Identify which cell holds the provided text, then report its (X, Y) central coordinate. 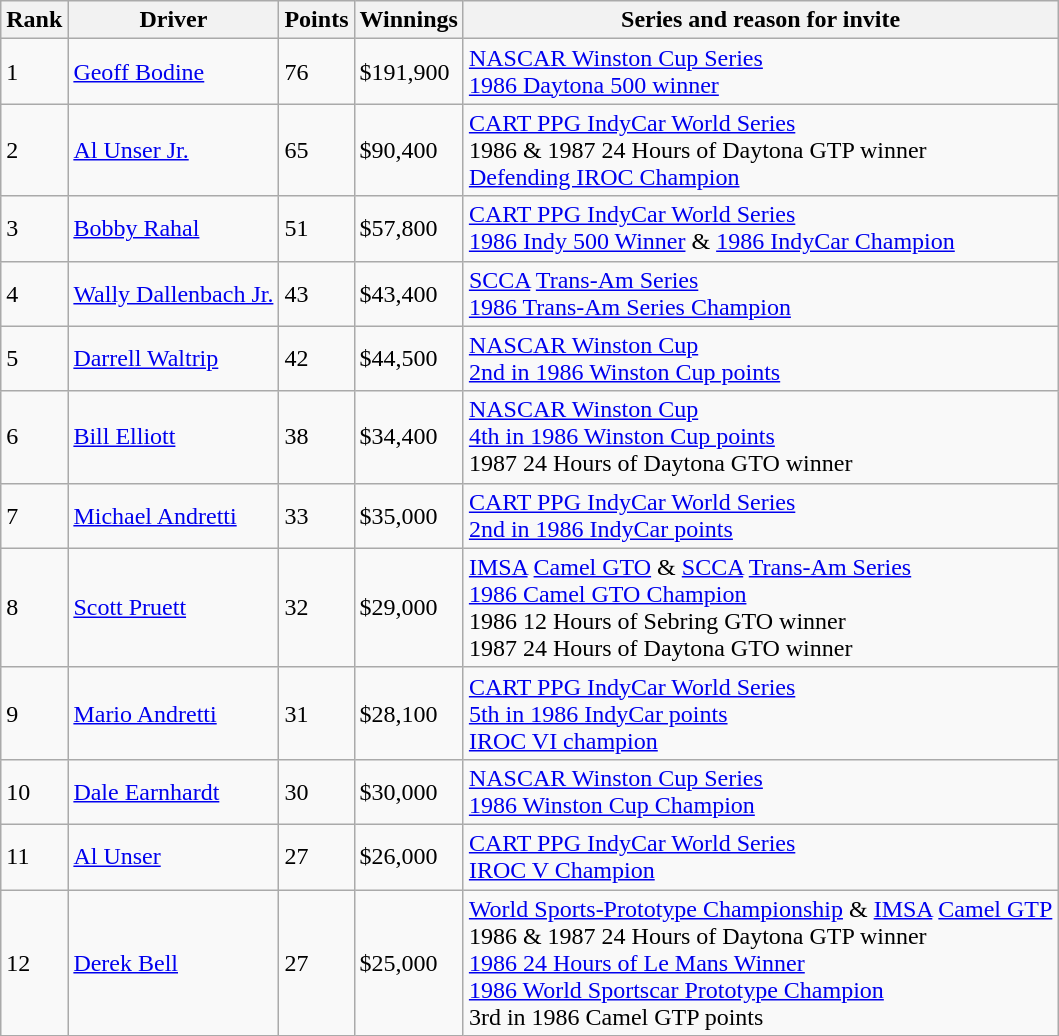
NASCAR Winston Cup4th in 1986 Winston Cup points1987 24 Hours of Daytona GTO winner (760, 437)
$90,400 (408, 150)
51 (316, 228)
CART PPG IndyCar World SeriesIROC V Champion (760, 856)
SCCA Trans-Am Series1986 Trans-Am Series Champion (760, 294)
Driver (174, 20)
Winnings (408, 20)
Al Unser Jr. (174, 150)
$44,500 (408, 358)
Dale Earnhardt (174, 792)
CART PPG IndyCar World Series5th in 1986 IndyCar pointsIROC VI champion (760, 713)
Mario Andretti (174, 713)
CART PPG IndyCar World Series2nd in 1986 IndyCar points (760, 516)
$29,000 (408, 608)
76 (316, 72)
$57,800 (408, 228)
Darrell Waltrip (174, 358)
38 (316, 437)
9 (34, 713)
2 (34, 150)
CART PPG IndyCar World Series1986 Indy 500 Winner & 1986 IndyCar Champion (760, 228)
3 (34, 228)
Michael Andretti (174, 516)
4 (34, 294)
Wally Dallenbach Jr. (174, 294)
$25,000 (408, 963)
12 (34, 963)
42 (316, 358)
$43,400 (408, 294)
1 (34, 72)
8 (34, 608)
65 (316, 150)
Scott Pruett (174, 608)
$35,000 (408, 516)
CART PPG IndyCar World Series1986 & 1987 24 Hours of Daytona GTP winnerDefending IROC Champion (760, 150)
Derek Bell (174, 963)
$26,000 (408, 856)
NASCAR Winston Cup Series1986 Winston Cup Champion (760, 792)
Bill Elliott (174, 437)
11 (34, 856)
NASCAR Winston Cup Series1986 Daytona 500 winner (760, 72)
32 (316, 608)
Series and reason for invite (760, 20)
$191,900 (408, 72)
$34,400 (408, 437)
Geoff Bodine (174, 72)
5 (34, 358)
IMSA Camel GTO & SCCA Trans-Am Series1986 Camel GTO Champion1986 12 Hours of Sebring GTO winner1987 24 Hours of Daytona GTO winner (760, 608)
43 (316, 294)
33 (316, 516)
$28,100 (408, 713)
NASCAR Winston Cup2nd in 1986 Winston Cup points (760, 358)
Bobby Rahal (174, 228)
31 (316, 713)
Points (316, 20)
6 (34, 437)
Al Unser (174, 856)
10 (34, 792)
7 (34, 516)
$30,000 (408, 792)
Rank (34, 20)
30 (316, 792)
